Pinpoint the cell where the given text exists, returning its [X, Y] midpoint coordinate. 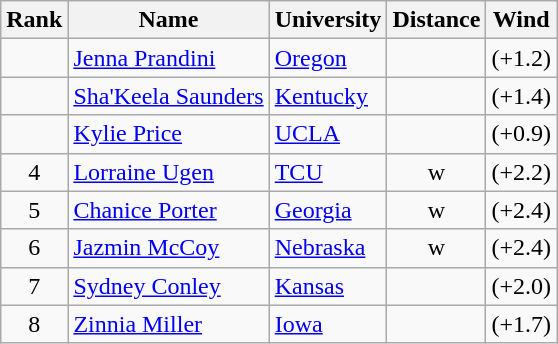
Kylie Price [168, 134]
(+1.4) [522, 96]
Sydney Conley [168, 286]
UCLA [328, 134]
TCU [328, 172]
Zinnia Miller [168, 324]
Distance [436, 20]
Sha'Keela Saunders [168, 96]
4 [34, 172]
Oregon [328, 58]
Jazmin McCoy [168, 248]
Kentucky [328, 96]
8 [34, 324]
Jenna Prandini [168, 58]
(+1.7) [522, 324]
Rank [34, 20]
(+0.9) [522, 134]
University [328, 20]
Chanice Porter [168, 210]
(+1.2) [522, 58]
Nebraska [328, 248]
5 [34, 210]
Georgia [328, 210]
Iowa [328, 324]
6 [34, 248]
7 [34, 286]
(+2.0) [522, 286]
Lorraine Ugen [168, 172]
(+2.2) [522, 172]
Wind [522, 20]
Name [168, 20]
Kansas [328, 286]
